Determine the (x, y) coordinate at the center of the cell enclosing the given text.  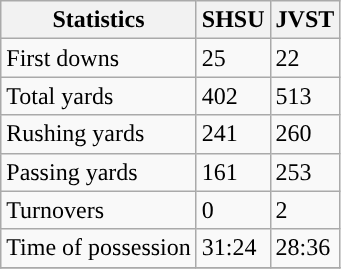
Total yards (99, 96)
402 (233, 96)
28:36 (305, 248)
2 (305, 210)
253 (305, 172)
Turnovers (99, 210)
First downs (99, 58)
22 (305, 58)
Statistics (99, 20)
260 (305, 134)
161 (233, 172)
Time of possession (99, 248)
0 (233, 210)
SHSU (233, 20)
25 (233, 58)
Rushing yards (99, 134)
Passing yards (99, 172)
JVST (305, 20)
31:24 (233, 248)
513 (305, 96)
241 (233, 134)
